Pinpoint the cell where the given text exists, returning its (X, Y) midpoint coordinate. 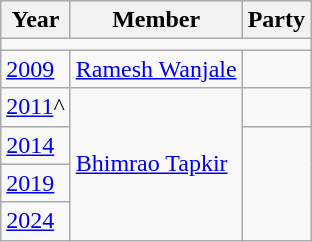
2011^ (36, 107)
2019 (36, 183)
Bhimrao Tapkir (156, 164)
2009 (36, 69)
Party (276, 20)
Member (156, 20)
2014 (36, 145)
Year (36, 20)
2024 (36, 221)
Ramesh Wanjale (156, 69)
